Detect which cell encompasses the target text, then output its [x, y] center coordinate. 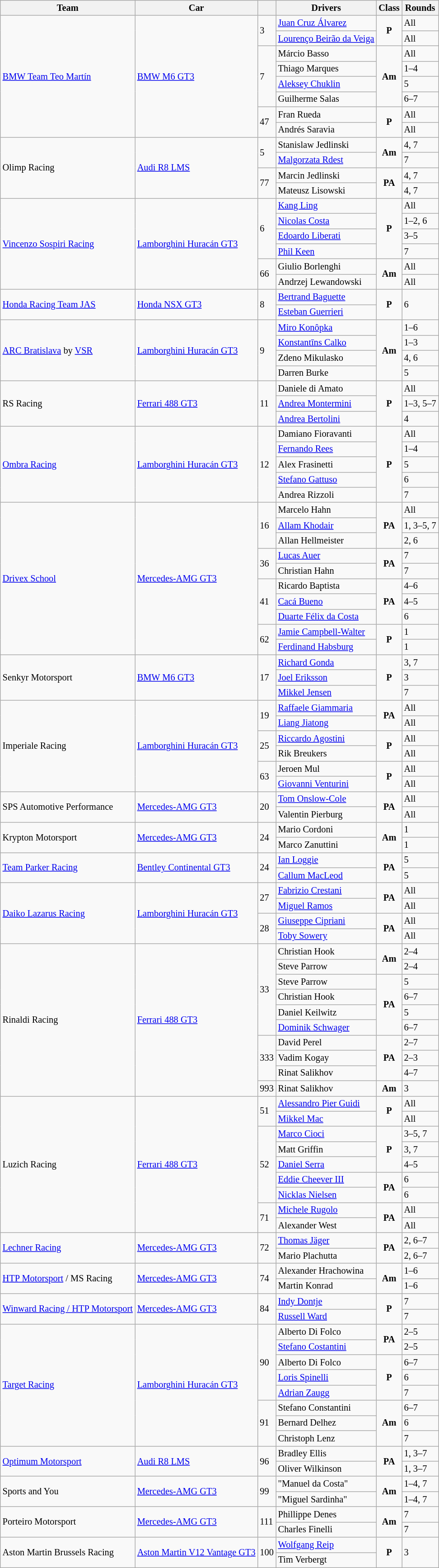
Bradley Ellis [326, 1454]
Mateusz Lisowski [326, 190]
Thomas Jäger [326, 1240]
Target Racing [68, 1384]
11 [266, 403]
Stefano Constantini [326, 1408]
2–7 [420, 1043]
Daniel Serra [326, 1164]
Fernando Rees [326, 449]
Eddie Cheever III [326, 1180]
41 [266, 601]
Thiago Marques [326, 69]
Senkyr Motorsport [68, 677]
Daniel Keilwitz [326, 1012]
Honda Racing Team JAS [68, 305]
72 [266, 1248]
90 [266, 1362]
Ombra Racing [68, 464]
Lechner Racing [68, 1248]
Toby Sowery [326, 936]
Phil Keen [326, 251]
Team Parker Racing [68, 867]
Esteban Guerrieri [326, 312]
Alex Frasinetti [326, 464]
1–2, 6 [420, 221]
Raffaele Giammaria [326, 708]
100 [266, 1553]
Daiko Lazarus Racing [68, 913]
Marco Zanuttini [326, 845]
1–3, 5–7 [420, 403]
Allan Hellmeister [326, 540]
Luzich Racing [68, 1165]
Stefano Gattuso [326, 480]
Tim Verbergt [326, 1560]
Ferdinand Habsburg [326, 647]
Imperiale Racing [68, 746]
9 [266, 350]
Tom Onslow-Cole [326, 799]
20 [266, 807]
Ricardo Baptista [326, 586]
Zdeno Mikulasko [326, 358]
Cacá Bueno [326, 601]
66 [266, 274]
993 [266, 1088]
91 [266, 1423]
33 [266, 989]
Edoardo Liberati [326, 236]
Bentley Continental GT3 [196, 867]
Darren Burke [326, 373]
4–7 [420, 1073]
Loris Spinelli [326, 1377]
Nicklas Nielsen [326, 1195]
Jamie Campbell-Walter [326, 632]
Juan Cruz Álvarez [326, 23]
Marcelo Hahn [326, 510]
Miro Konôpka [326, 327]
333 [266, 1058]
Stefano Costantini [326, 1347]
Vadim Kogay [326, 1058]
77 [266, 183]
Ian Loggie [326, 860]
Vincenzo Sospiri Racing [68, 244]
Fran Rueda [326, 114]
Mikkel Jensen [326, 693]
Andrea Montermini [326, 403]
Mario Cordoni [326, 830]
"Miguel Sardinha" [326, 1499]
16 [266, 525]
Rounds [420, 8]
111 [266, 1522]
99 [266, 1491]
2, 6 [420, 540]
Nicolas Costa [326, 221]
Christian Hahn [326, 571]
BMW Team Teo Martín [68, 76]
Rinaldi Racing [68, 1020]
Matt Griffin [326, 1149]
Lucas Auer [326, 556]
Andrea Rizzoli [326, 495]
"Manuel da Costa" [326, 1484]
Rik Breukers [326, 754]
62 [266, 639]
Charles Finelli [326, 1530]
Phillippe Denes [326, 1514]
Christoph Lenz [326, 1438]
Marco Cioci [326, 1134]
Porteiro Motorsport [68, 1522]
Krypton Motorsport [68, 837]
28 [266, 929]
Giovanni Venturini [326, 784]
Andrzej Lewandowski [326, 282]
Marcin Jedlinski [326, 175]
71 [266, 1217]
Aleksey Chuklin [326, 84]
David Perel [326, 1043]
Liang Jiatong [326, 723]
Bertrand Baguette [326, 297]
47 [266, 122]
Mikkel Mac [326, 1119]
Alexander Hrachowina [326, 1271]
ARC Bratislava by VSR [68, 350]
4, 6 [420, 358]
Car [196, 8]
27 [266, 898]
Adrian Zaugg [326, 1393]
Callum MacLeod [326, 875]
3–5 [420, 236]
Giuseppe Cipriani [326, 921]
96 [266, 1461]
4–6 [420, 586]
Konstantīns Calko [326, 343]
Guilherme Salas [326, 99]
8 [266, 305]
Richard Gonda [326, 662]
Olimp Racing [68, 167]
HTP Motorsport / MS Racing [68, 1279]
Aston Martin V12 Vantage GT3 [196, 1553]
Honda NSX GT3 [196, 305]
63 [266, 776]
Daniele di Amato [326, 388]
4 [420, 419]
Drivex School [68, 579]
Alexander West [326, 1225]
Oliver Wilkinson [326, 1469]
12 [266, 464]
Márcio Basso [326, 53]
Russell Ward [326, 1317]
Indy Dontje [326, 1301]
Winward Racing / HTP Motorsport [68, 1308]
51 [266, 1111]
3–5, 7 [420, 1134]
2–3 [420, 1058]
74 [266, 1279]
Sports and You [68, 1491]
25 [266, 746]
Team [68, 8]
Alessandro Pier Guidi [326, 1104]
Martin Konrad [326, 1286]
Aston Martin Brussels Racing [68, 1553]
Allam Khodair [326, 525]
Drivers [326, 8]
1–3 [420, 343]
Dominik Schwager [326, 1027]
17 [266, 677]
Lourenço Beirão da Veiga [326, 38]
Jeroen Mul [326, 769]
Michele Rugolo [326, 1210]
RS Racing [68, 403]
Damiano Fioravanti [326, 434]
Stanislaw Jedlinski [326, 145]
Class [389, 8]
84 [266, 1308]
Riccardo Agostini [326, 738]
SPS Automotive Performance [68, 807]
Joel Eriksson [326, 677]
Andrés Saravia [326, 130]
Duarte Félix da Costa [326, 617]
19 [266, 715]
Optimum Motorsport [68, 1461]
Wolfgang Reip [326, 1545]
36 [266, 563]
Giulio Borlenghi [326, 266]
52 [266, 1164]
1, 3–5, 7 [420, 525]
Fabrizio Crestani [326, 890]
Miguel Ramos [326, 906]
Valentin Pierburg [326, 814]
Mario Plachutta [326, 1256]
Kang Ling [326, 206]
Bernard Delhez [326, 1423]
Andrea Bertolini [326, 419]
Malgorzata Rdest [326, 160]
